Locate the cell with the specified text and output its (x, y) center coordinate. 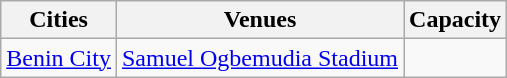
Cities (59, 20)
Venues (260, 20)
Capacity (456, 20)
Benin City (59, 58)
Samuel Ogbemudia Stadium (260, 58)
